Provide the (X, Y) coordinate of the cell's center where the given text is located.  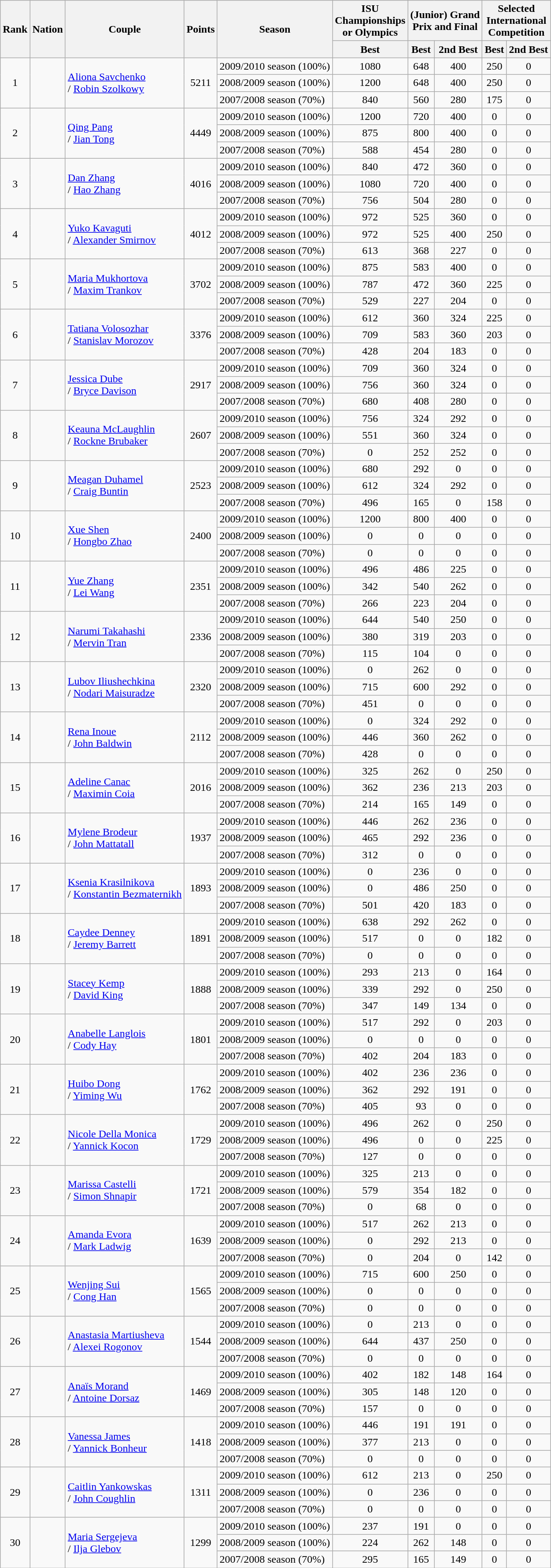
377 (370, 1442)
295 (370, 1559)
(Junior) Grand Prix and Final (445, 21)
504 (421, 200)
18 (15, 939)
158 (494, 502)
1801 (201, 1039)
Xue Shen / Hongbo Zhao (125, 536)
2016 (201, 788)
501 (370, 905)
3376 (201, 335)
Caydee Denney / Jeremy Barrett (125, 939)
588 (370, 150)
1721 (201, 1190)
8 (15, 435)
454 (421, 150)
4 (15, 234)
Anastasia Martiusheva / Alexei Rogonov (125, 1341)
354 (421, 1190)
551 (370, 435)
Stacey Kemp / David King (125, 989)
127 (370, 1157)
3 (15, 183)
22 (15, 1140)
142 (494, 1257)
175 (494, 100)
Points (201, 29)
342 (370, 586)
1891 (201, 939)
266 (370, 603)
19 (15, 989)
15 (15, 788)
2320 (201, 687)
1639 (201, 1240)
1762 (201, 1090)
27 (15, 1392)
1565 (201, 1291)
Dan Zhang / Hao Zhang (125, 183)
2351 (201, 586)
223 (421, 603)
120 (458, 1392)
237 (370, 1526)
4012 (201, 234)
Vanessa James / Yannick Bonheur (125, 1442)
2523 (201, 485)
11 (15, 586)
9 (15, 485)
Season (275, 29)
2607 (201, 435)
Mylene Brodeur / John Mattatall (125, 838)
30 (15, 1542)
Rena Inoue / John Baldwin (125, 737)
Rank (15, 29)
25 (15, 1291)
Ksenia Krasilnikova / Konstantin Bezmaternikh (125, 888)
Nicole Della Monica / Yannick Kocon (125, 1140)
Selected International Competition (516, 21)
1 (15, 83)
ISU Championships or Olympics (370, 21)
12 (15, 637)
Qing Pang / Jian Tong (125, 133)
Tatiana Volosozhar / Stanislav Morozov (125, 335)
3702 (201, 284)
1544 (201, 1341)
451 (370, 704)
Meagan Duhamel / Craig Buntin (125, 485)
21 (15, 1090)
93 (421, 1106)
26 (15, 1341)
2 (15, 133)
305 (370, 1392)
1937 (201, 838)
1729 (201, 1140)
Keauna McLaughlin / Rockne Brubaker (125, 435)
339 (370, 989)
1418 (201, 1442)
6 (15, 335)
Caitlin Yankowskas / John Coughlin (125, 1492)
4449 (201, 133)
28 (15, 1442)
104 (421, 653)
14 (15, 737)
10 (15, 536)
Maria Sergejeva / Ilja Glebov (125, 1542)
17 (15, 888)
2917 (201, 385)
560 (421, 100)
5 (15, 284)
214 (370, 804)
Nation (48, 29)
2112 (201, 737)
787 (370, 284)
24 (15, 1240)
638 (370, 922)
Anaïs Morand / Antoine Dorsaz (125, 1392)
613 (370, 251)
134 (458, 1006)
13 (15, 687)
2336 (201, 637)
529 (370, 301)
Aliona Savchenko / Robin Szolkowy (125, 83)
Marissa Castelli / Simon Shnapir (125, 1190)
Couple (125, 29)
224 (370, 1542)
23 (15, 1190)
Huibo Dong / Yiming Wu (125, 1090)
5211 (201, 83)
Narumi Takahashi / Mervin Tran (125, 637)
319 (421, 637)
Lubov Iliushechkina / Nodari Maisuradze (125, 687)
115 (370, 653)
312 (370, 855)
420 (421, 905)
380 (370, 637)
20 (15, 1039)
Maria Mukhortova / Maxim Trankov (125, 284)
Wenjing Sui / Cong Han (125, 1291)
408 (421, 402)
Anabelle Langlois / Cody Hay (125, 1039)
1893 (201, 888)
347 (370, 1006)
1469 (201, 1392)
465 (370, 838)
1299 (201, 1542)
157 (370, 1408)
1311 (201, 1492)
68 (421, 1207)
293 (370, 972)
1888 (201, 989)
Jessica Dube / Bryce Davison (125, 385)
16 (15, 838)
Yuko Kavaguti / Alexander Smirnov (125, 234)
579 (370, 1190)
405 (370, 1106)
Amanda Evora / Mark Ladwig (125, 1240)
7 (15, 385)
2400 (201, 536)
Yue Zhang / Lei Wang (125, 586)
Adeline Canac / Maximin Coia (125, 788)
437 (421, 1341)
29 (15, 1492)
368 (421, 251)
4016 (201, 183)
